Find where the given text appears and provide that cell's center as [x, y] coordinate. 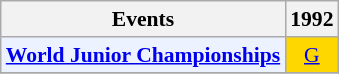
1992 [312, 19]
Events [143, 19]
G [312, 55]
World Junior Championships [143, 55]
